Scan for the cell matching the given text and deliver its [x, y] coordinate at center. 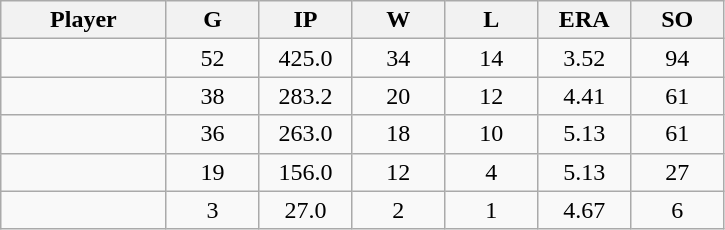
263.0 [306, 134]
W [398, 20]
19 [212, 172]
27 [678, 172]
1 [492, 210]
4 [492, 172]
ERA [584, 20]
38 [212, 96]
6 [678, 210]
L [492, 20]
Player [84, 20]
34 [398, 58]
IP [306, 20]
4.41 [584, 96]
4.67 [584, 210]
3.52 [584, 58]
425.0 [306, 58]
156.0 [306, 172]
283.2 [306, 96]
27.0 [306, 210]
52 [212, 58]
2 [398, 210]
14 [492, 58]
G [212, 20]
18 [398, 134]
20 [398, 96]
SO [678, 20]
3 [212, 210]
10 [492, 134]
36 [212, 134]
94 [678, 58]
